Detect which cell encompasses the target text, then output its (x, y) center coordinate. 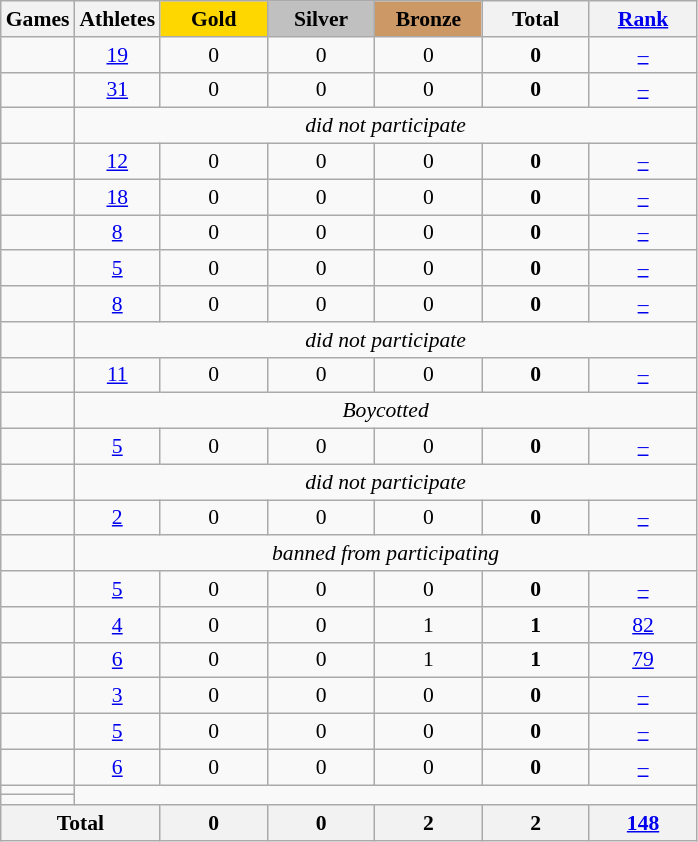
Gold (214, 19)
Silver (320, 19)
3 (117, 696)
Athletes (117, 19)
31 (117, 90)
11 (117, 375)
79 (642, 660)
82 (642, 625)
148 (642, 823)
Boycotted (385, 411)
4 (117, 625)
19 (117, 55)
12 (117, 162)
Games (38, 19)
banned from participating (385, 554)
Bronze (428, 19)
Rank (642, 19)
18 (117, 197)
